Determine the [x, y] coordinate at the center of the cell enclosing the given text.  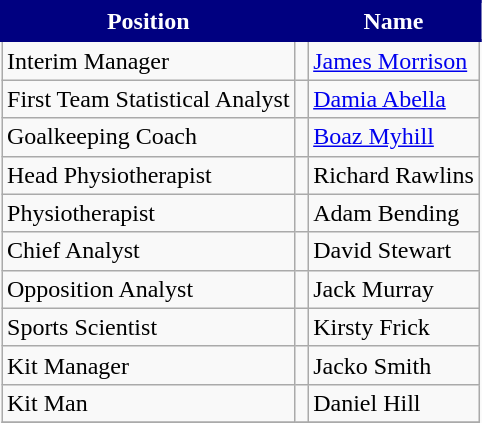
Adam Bending [394, 213]
Kit Man [149, 403]
Interim Manager [149, 60]
Physiotherapist [149, 213]
Damia Abella [394, 99]
Boaz Myhill [394, 137]
Goalkeeping Coach [149, 137]
David Stewart [394, 251]
Kit Manager [149, 365]
Head Physiotherapist [149, 175]
Richard Rawlins [394, 175]
Kirsty Frick [394, 327]
Position [149, 22]
Daniel Hill [394, 403]
Opposition Analyst [149, 289]
Sports Scientist [149, 327]
Chief Analyst [149, 251]
Jack Murray [394, 289]
James Morrison [394, 60]
Jacko Smith [394, 365]
First Team Statistical Analyst [149, 99]
Name [394, 22]
